Search for the cell housing the specified text and yield its [x, y] center coordinate. 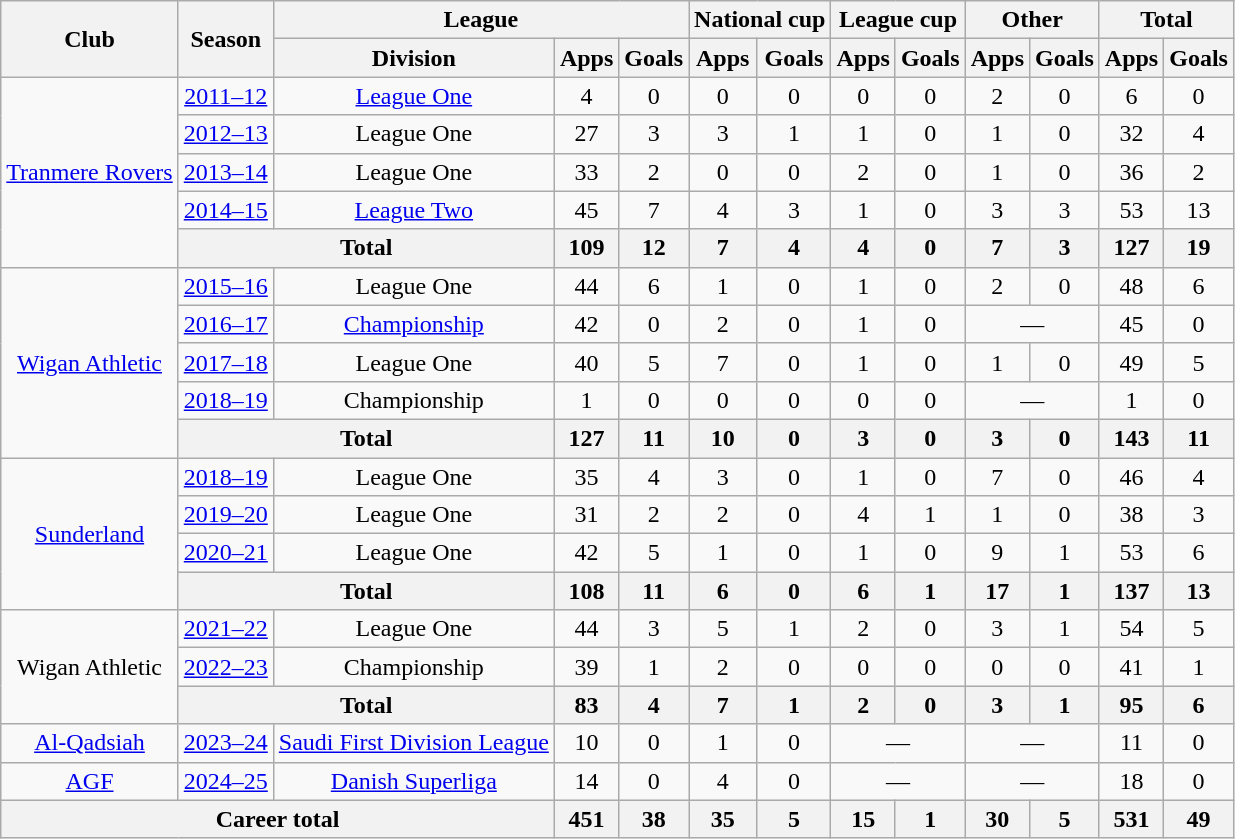
League Two [414, 210]
19 [1199, 248]
National cup [760, 20]
2016–17 [226, 324]
108 [586, 591]
31 [586, 515]
95 [1131, 705]
15 [863, 819]
Al-Qadsiah [90, 743]
League [480, 20]
Danish Superliga [414, 781]
137 [1131, 591]
2022–23 [226, 667]
83 [586, 705]
Sunderland [90, 534]
30 [997, 819]
46 [1131, 477]
14 [586, 781]
2020–21 [226, 553]
Season [226, 39]
2011–12 [226, 96]
AGF [90, 781]
451 [586, 819]
32 [1131, 134]
Division [414, 58]
18 [1131, 781]
Career total [278, 819]
109 [586, 248]
40 [586, 362]
143 [1131, 438]
33 [586, 172]
2014–15 [226, 210]
Saudi First Division League [414, 743]
17 [997, 591]
41 [1131, 667]
27 [586, 134]
54 [1131, 629]
2021–22 [226, 629]
Tranmere Rovers [90, 172]
2024–25 [226, 781]
48 [1131, 286]
2023–24 [226, 743]
2012–13 [226, 134]
36 [1131, 172]
39 [586, 667]
Club [90, 39]
2019–20 [226, 515]
2017–18 [226, 362]
2013–14 [226, 172]
12 [654, 248]
531 [1131, 819]
Other [1032, 20]
League cup [898, 20]
9 [997, 553]
2015–16 [226, 286]
